Search for the cell housing the specified text and yield its [x, y] center coordinate. 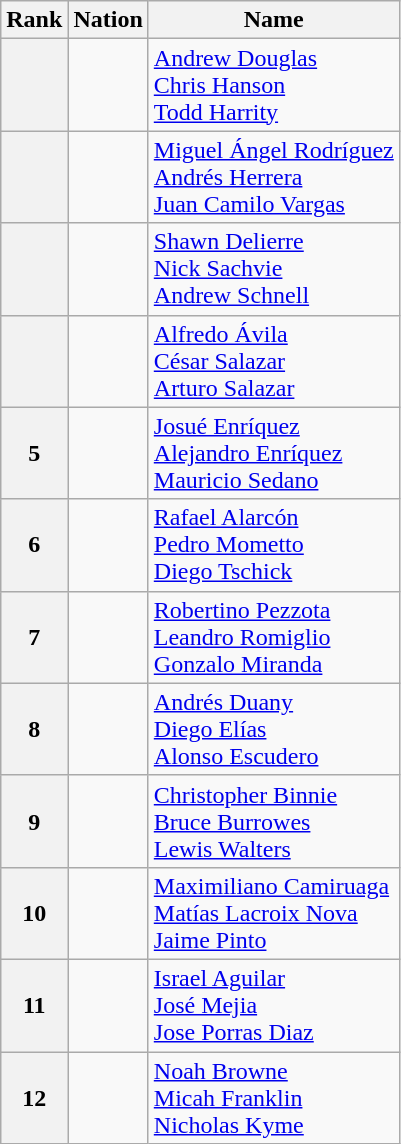
11 [34, 1005]
12 [34, 1098]
Noah BrowneMicah FranklinNicholas Kyme [274, 1098]
6 [34, 545]
Shawn DelierreNick SachvieAndrew Schnell [274, 269]
Rafael AlarcónPedro MomettoDiego Tschick [274, 545]
Israel AguilarJosé MejiaJose Porras Diaz [274, 1005]
Alfredo ÁvilaCésar SalazarArturo Salazar [274, 361]
10 [34, 913]
Maximiliano CamiruagaMatías Lacroix NovaJaime Pinto [274, 913]
8 [34, 729]
Robertino PezzotaLeandro RomiglioGonzalo Miranda [274, 637]
Josué Enríquez Alejandro EnríquezMauricio Sedano [274, 453]
Andrew DouglasChris HansonTodd Harrity [274, 85]
7 [34, 637]
Rank [34, 20]
9 [34, 821]
Miguel Ángel RodríguezAndrés HerreraJuan Camilo Vargas [274, 177]
5 [34, 453]
Name [274, 20]
Christopher BinnieBruce BurrowesLewis Walters [274, 821]
Nation [108, 20]
Andrés DuanyDiego ElíasAlonso Escudero [274, 729]
